Provide the (X, Y) coordinate of the cell's center where the given text is located.  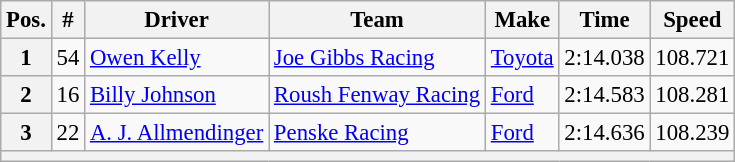
Owen Kelly (177, 58)
Joe Gibbs Racing (378, 58)
2:14.636 (604, 133)
2:14.038 (604, 58)
1 (26, 58)
2:14.583 (604, 95)
Roush Fenway Racing (378, 95)
Pos. (26, 20)
Team (378, 20)
108.281 (692, 95)
Toyota (522, 58)
54 (68, 58)
# (68, 20)
2 (26, 95)
22 (68, 133)
108.721 (692, 58)
Penske Racing (378, 133)
Make (522, 20)
Time (604, 20)
A. J. Allmendinger (177, 133)
Driver (177, 20)
Billy Johnson (177, 95)
Speed (692, 20)
108.239 (692, 133)
3 (26, 133)
16 (68, 95)
